Find where the given text appears and provide that cell's center as (X, Y) coordinate. 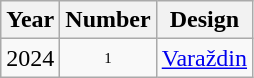
Design (204, 20)
Number (108, 20)
2024 (30, 58)
Varaždin (204, 58)
1 (108, 58)
Year (30, 20)
